Locate the cell with the specified text and output its (X, Y) center coordinate. 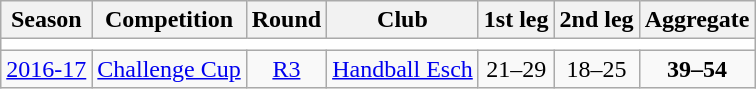
Aggregate (697, 20)
21–29 (516, 69)
2nd leg (596, 20)
Round (286, 20)
39–54 (697, 69)
2016-17 (46, 69)
Competition (169, 20)
R3 (286, 69)
Season (46, 20)
18–25 (596, 69)
Challenge Cup (169, 69)
1st leg (516, 20)
Handball Esch (403, 69)
Club (403, 20)
